Determine the [X, Y] coordinate at the center of the cell enclosing the given text.  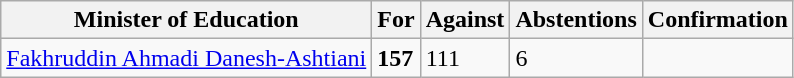
For [396, 20]
Abstentions [576, 20]
6 [576, 58]
Confirmation [718, 20]
157 [396, 58]
Minister of Education [186, 20]
111 [465, 58]
Fakhruddin Ahmadi Danesh-Ashtiani [186, 58]
Against [465, 20]
